Extract the [x, y] coordinate from the center of the cell holding the provided text.  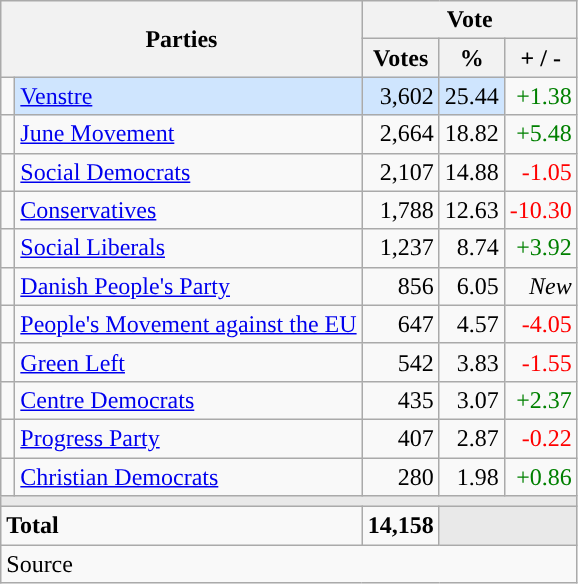
People's Movement against the EU [188, 324]
2,107 [400, 172]
2.87 [472, 438]
18.82 [472, 134]
2,664 [400, 134]
4.57 [472, 324]
25.44 [472, 96]
+2.37 [540, 400]
Venstre [188, 96]
+3.92 [540, 248]
14.88 [472, 172]
Parties [182, 39]
6.05 [472, 286]
1,237 [400, 248]
-0.22 [540, 438]
Social Liberals [188, 248]
-1.55 [540, 362]
3,602 [400, 96]
New [540, 286]
June Movement [188, 134]
Danish People's Party [188, 286]
Total [182, 526]
280 [400, 477]
3.83 [472, 362]
+0.86 [540, 477]
Vote [470, 20]
Social Democrats [188, 172]
Votes [400, 58]
3.07 [472, 400]
1.98 [472, 477]
-1.05 [540, 172]
-10.30 [540, 210]
Progress Party [188, 438]
14,158 [400, 526]
-4.05 [540, 324]
+ / - [540, 58]
Source [290, 564]
+1.38 [540, 96]
435 [400, 400]
+5.48 [540, 134]
542 [400, 362]
Centre Democrats [188, 400]
Conservatives [188, 210]
12.63 [472, 210]
Green Left [188, 362]
Christian Democrats [188, 477]
1,788 [400, 210]
856 [400, 286]
647 [400, 324]
8.74 [472, 248]
407 [400, 438]
% [472, 58]
